Find where the given text appears and provide that cell's center as (x, y) coordinate. 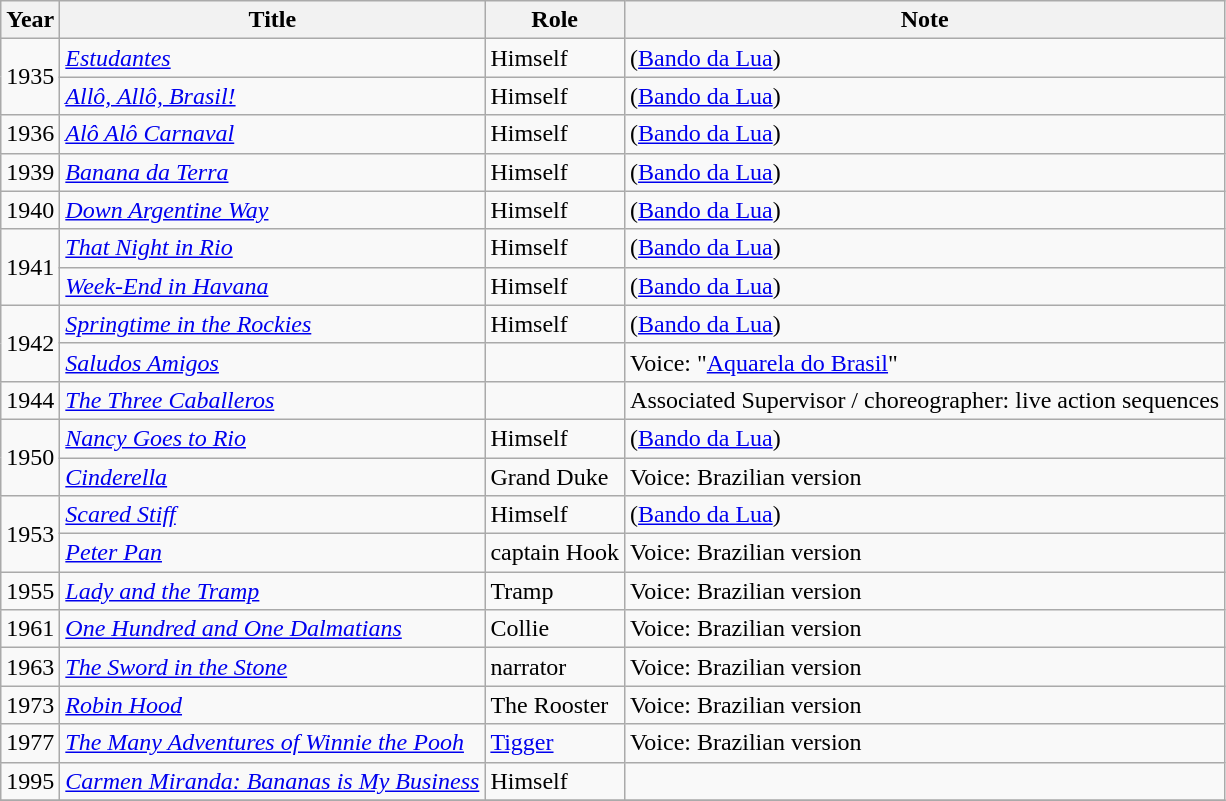
narrator (555, 667)
Grand Duke (555, 477)
Saludos Amigos (272, 362)
Lady and the Tramp (272, 591)
1939 (30, 172)
Estudantes (272, 58)
Role (555, 20)
1995 (30, 781)
Robin Hood (272, 705)
Tramp (555, 591)
One Hundred and One Dalmatians (272, 629)
The Three Caballeros (272, 400)
captain Hook (555, 553)
Alô Alô Carnaval (272, 134)
Allô, Allô, Brasil! (272, 96)
1955 (30, 591)
That Night in Rio (272, 248)
1936 (30, 134)
Scared Stiff (272, 515)
Cinderella (272, 477)
1950 (30, 457)
1941 (30, 267)
Title (272, 20)
Note (925, 20)
Down Argentine Way (272, 210)
Associated Supervisor / choreographer: live action sequences (925, 400)
1973 (30, 705)
1944 (30, 400)
Year (30, 20)
1961 (30, 629)
Tigger (555, 743)
Voice: "Aquarela do Brasil" (925, 362)
1953 (30, 534)
1942 (30, 343)
The Rooster (555, 705)
Nancy Goes to Rio (272, 438)
The Sword in the Stone (272, 667)
1940 (30, 210)
1963 (30, 667)
1935 (30, 77)
Springtime in the Rockies (272, 324)
Carmen Miranda: Bananas is My Business (272, 781)
1977 (30, 743)
Banana da Terra (272, 172)
Peter Pan (272, 553)
The Many Adventures of Winnie the Pooh (272, 743)
Collie (555, 629)
Week-End in Havana (272, 286)
